Find where the given text appears and provide that cell's center as [x, y] coordinate. 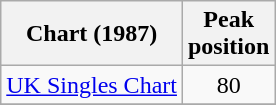
80 [228, 85]
UK Singles Chart [92, 85]
Peakposition [228, 34]
Chart (1987) [92, 34]
